Find where the given text appears and provide that cell's center as [X, Y] coordinate. 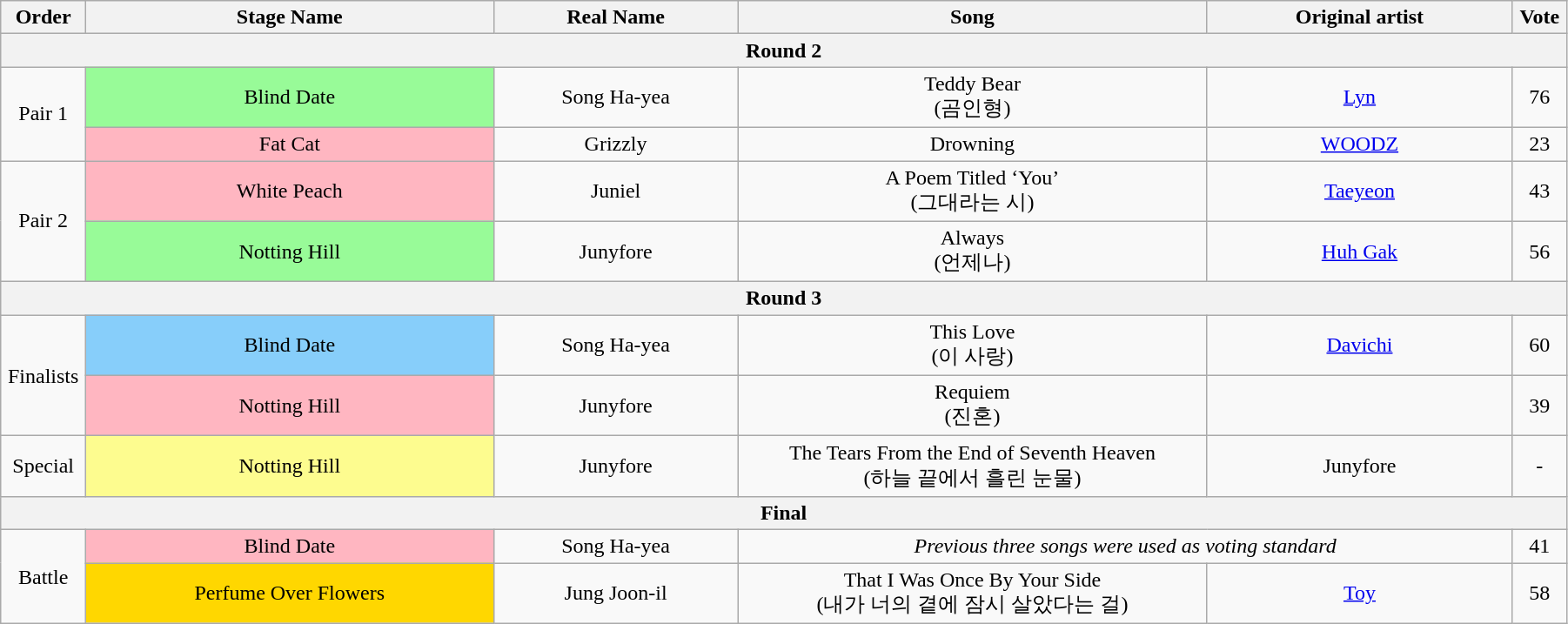
Lyn [1359, 97]
Fat Cat [290, 144]
White Peach [290, 191]
Teddy Bear(곰인형) [973, 97]
Vote [1539, 17]
Drowning [973, 144]
58 [1539, 593]
Previous three songs were used as voting standard [1125, 546]
Toy [1359, 593]
- [1539, 466]
That I Was Once By Your Side(내가 너의 곁에 잠시 살았다는 걸) [973, 593]
Stage Name [290, 17]
Order [44, 17]
56 [1539, 252]
Grizzly [616, 144]
76 [1539, 97]
41 [1539, 546]
WOODZ [1359, 144]
Juniel [616, 191]
Davichi [1359, 346]
Round 2 [784, 50]
Perfume Over Flowers [290, 593]
Battle [44, 576]
Huh Gak [1359, 252]
Taeyeon [1359, 191]
Song [973, 17]
Original artist [1359, 17]
39 [1539, 406]
Pair 1 [44, 114]
Always(언제나) [973, 252]
Pair 2 [44, 221]
Special [44, 466]
The Tears From the End of Seventh Heaven(하늘 끝에서 흘린 눈물) [973, 466]
Round 3 [784, 299]
43 [1539, 191]
23 [1539, 144]
Jung Joon-il [616, 593]
Finalists [44, 376]
Real Name [616, 17]
Requiem(진혼) [973, 406]
60 [1539, 346]
A Poem Titled ‘You’(그대라는 시) [973, 191]
Final [784, 513]
This Love(이 사랑) [973, 346]
